Extract the (x, y) coordinate from the center of the cell holding the provided text.  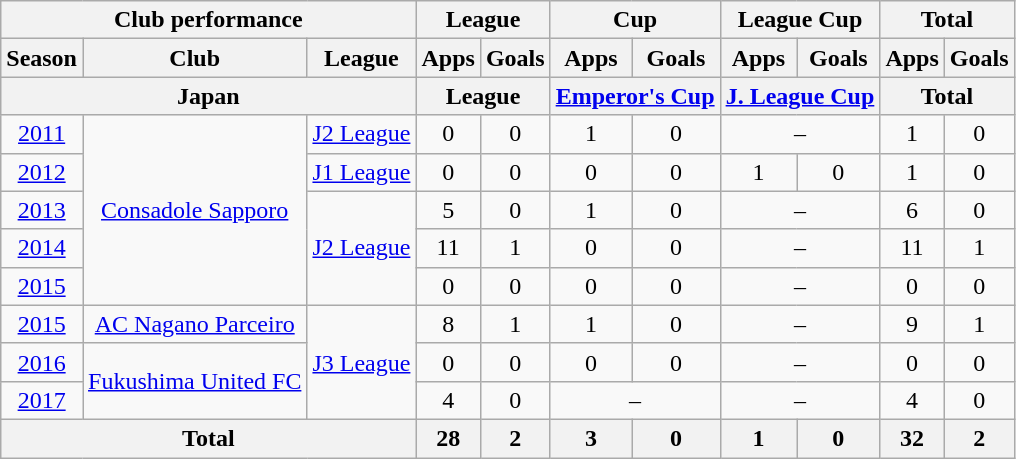
Club (194, 58)
League Cup (800, 20)
6 (912, 210)
3 (591, 438)
J. League Cup (800, 96)
2016 (42, 362)
2017 (42, 400)
2014 (42, 248)
J1 League (362, 172)
Club performance (208, 20)
Consadole Sapporo (194, 210)
Fukushima United FC (194, 381)
Japan (208, 96)
Season (42, 58)
2011 (42, 134)
9 (912, 324)
2013 (42, 210)
28 (448, 438)
2012 (42, 172)
J3 League (362, 362)
5 (448, 210)
32 (912, 438)
AC Nagano Parceiro (194, 324)
Cup (635, 20)
8 (448, 324)
Emperor's Cup (635, 96)
